Capture the cell that displays the provided text and extract its (X, Y) central coordinate. 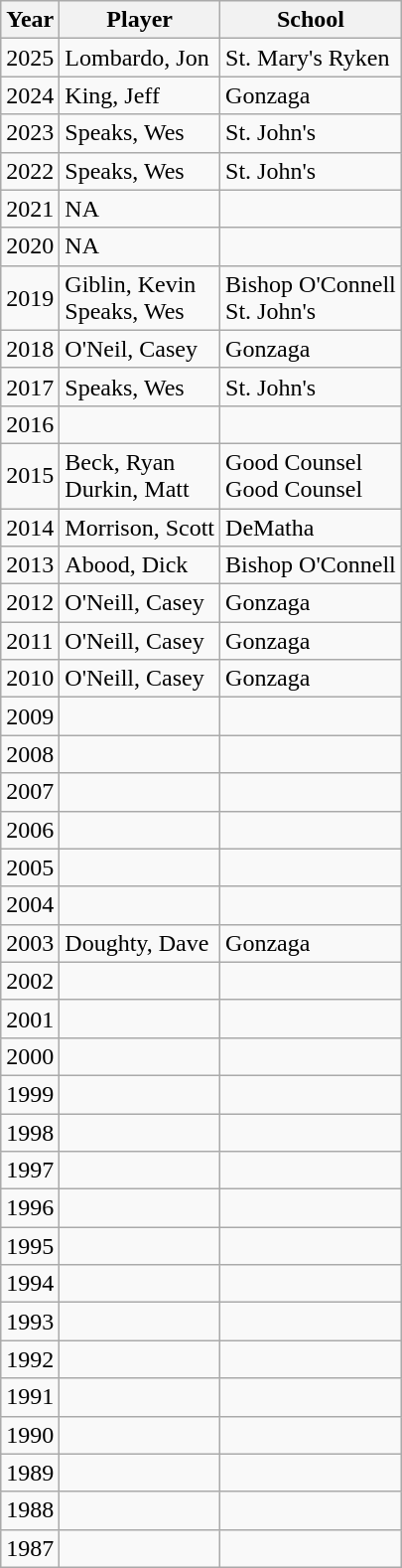
1992 (30, 1359)
2004 (30, 905)
Abood, Dick (140, 565)
1990 (30, 1435)
O'Neil, Casey (140, 349)
Bishop O'ConnellSt. John's (312, 298)
1988 (30, 1510)
1987 (30, 1548)
School (312, 20)
Good CounselGood Counsel (312, 475)
2011 (30, 641)
1993 (30, 1322)
Year (30, 20)
2017 (30, 387)
2014 (30, 528)
2024 (30, 95)
St. Mary's Ryken (312, 58)
2022 (30, 171)
2023 (30, 133)
DeMatha (312, 528)
2013 (30, 565)
2021 (30, 209)
1989 (30, 1473)
Beck, RyanDurkin, Matt (140, 475)
1995 (30, 1246)
2008 (30, 754)
Bishop O'Connell (312, 565)
2007 (30, 792)
1997 (30, 1171)
Morrison, Scott (140, 528)
2025 (30, 58)
2006 (30, 830)
Doughty, Dave (140, 943)
1998 (30, 1132)
2012 (30, 603)
Player (140, 20)
2000 (30, 1056)
1996 (30, 1208)
2016 (30, 424)
1994 (30, 1284)
2015 (30, 475)
2019 (30, 298)
2009 (30, 716)
1999 (30, 1094)
2001 (30, 1019)
2010 (30, 679)
2018 (30, 349)
2005 (30, 867)
2003 (30, 943)
2002 (30, 981)
2020 (30, 246)
Giblin, KevinSpeaks, Wes (140, 298)
King, Jeff (140, 95)
Lombardo, Jon (140, 58)
1991 (30, 1397)
